Identify which cell holds the provided text, then report its (X, Y) central coordinate. 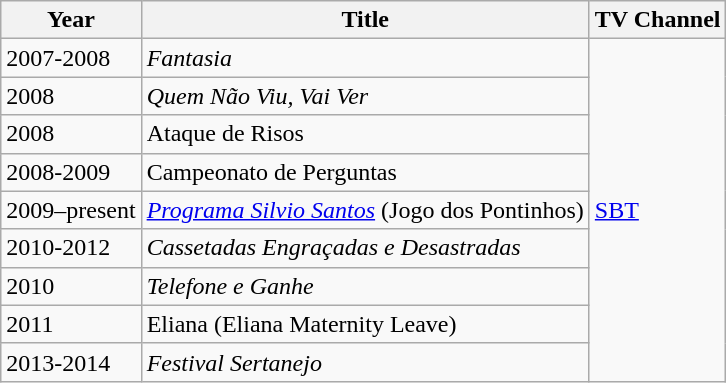
SBT (658, 210)
Cassetadas Engraçadas e Desastradas (365, 248)
Telefone e Ganhe (365, 286)
2013-2014 (71, 362)
Quem Não Viu, Vai Ver (365, 96)
Title (365, 20)
Campeonato de Perguntas (365, 172)
2011 (71, 324)
Eliana (Eliana Maternity Leave) (365, 324)
2008-2009 (71, 172)
2009–present (71, 210)
Fantasia (365, 58)
Festival Sertanejo (365, 362)
Year (71, 20)
2010-2012 (71, 248)
TV Channel (658, 20)
Programa Silvio Santos (Jogo dos Pontinhos) (365, 210)
2007-2008 (71, 58)
2010 (71, 286)
Ataque de Risos (365, 134)
